Identify which cell holds the provided text, then report its (X, Y) central coordinate. 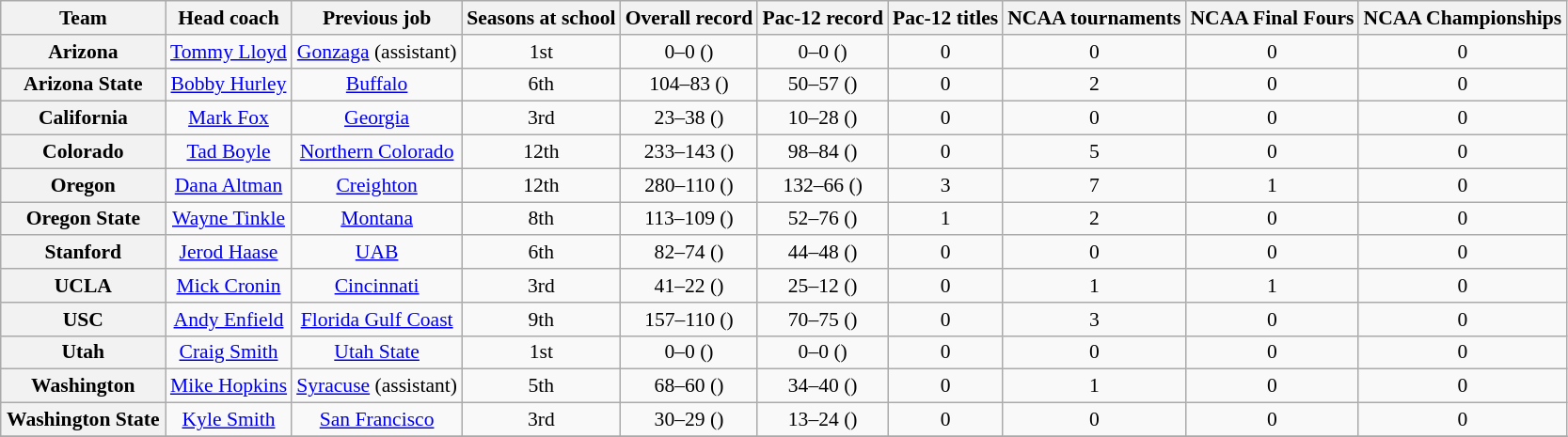
Mike Hopkins (229, 386)
Northern Colorado (376, 152)
Tad Boyle (229, 152)
10–28 () (822, 118)
25–12 () (822, 286)
5th (541, 386)
Utah State (376, 352)
Cincinnati (376, 286)
50–57 () (822, 85)
280–110 () (689, 185)
Florida Gulf Coast (376, 320)
41–22 () (689, 286)
USC (83, 320)
Mick Cronin (229, 286)
Pac-12 titles (945, 18)
30–29 () (689, 420)
157–110 () (689, 320)
23–38 () (689, 118)
Jerod Haase (229, 253)
Team (83, 18)
UAB (376, 253)
68–60 () (689, 386)
Stanford (83, 253)
52–76 () (822, 219)
Overall record (689, 18)
13–24 () (822, 420)
Head coach (229, 18)
Buffalo (376, 85)
233–143 () (689, 152)
Tommy Lloyd (229, 52)
NCAA Championships (1462, 18)
Montana (376, 219)
NCAA tournaments (1094, 18)
Oregon State (83, 219)
7 (1094, 185)
34–40 () (822, 386)
98–84 () (822, 152)
Kyle Smith (229, 420)
104–83 () (689, 85)
Andy Enfield (229, 320)
5 (1094, 152)
Georgia (376, 118)
Gonzaga (assistant) (376, 52)
Utah (83, 352)
UCLA (83, 286)
Craig Smith (229, 352)
Creighton (376, 185)
NCAA Final Fours (1272, 18)
Seasons at school (541, 18)
Washington (83, 386)
San Francisco (376, 420)
Syracuse (assistant) (376, 386)
Mark Fox (229, 118)
Oregon (83, 185)
Washington State (83, 420)
Previous job (376, 18)
California (83, 118)
44–48 () (822, 253)
Bobby Hurley (229, 85)
8th (541, 219)
9th (541, 320)
Pac-12 record (822, 18)
Arizona State (83, 85)
132–66 () (822, 185)
Dana Altman (229, 185)
Arizona (83, 52)
Colorado (83, 152)
82–74 () (689, 253)
70–75 () (822, 320)
Wayne Tinkle (229, 219)
113–109 () (689, 219)
